Scan for the cell matching the given text and deliver its [x, y] coordinate at center. 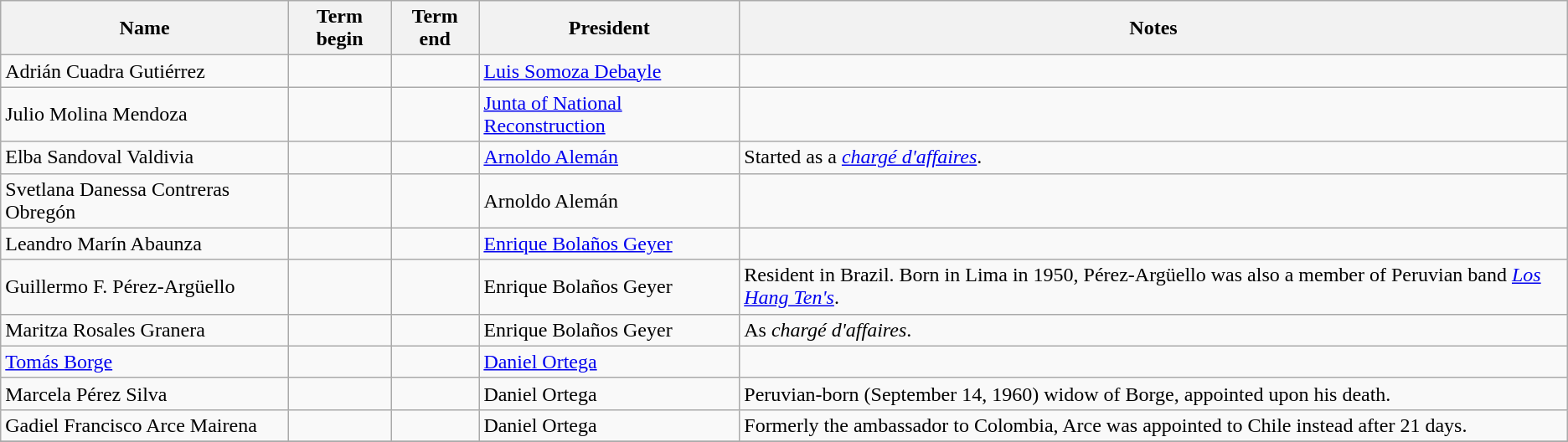
Junta of National Reconstruction [610, 114]
Name [145, 28]
Gadiel Francisco Arce Mairena [145, 425]
Formerly the ambassador to Colombia, Arce was appointed to Chile instead after 21 days. [1153, 425]
Leandro Marín Abaunza [145, 244]
Adrián Cuadra Gutiérrez [145, 71]
Notes [1153, 28]
As chargé d'affaires. [1153, 330]
Term end [436, 28]
Maritza Rosales Granera [145, 330]
Svetlana Danessa Contreras Obregón [145, 201]
Elba Sandoval Valdivia [145, 157]
Tomás Borge [145, 362]
Term begin [339, 28]
Resident in Brazil. Born in Lima in 1950, Pérez-Argüello was also a member of Peruvian band Los Hang Ten's. [1153, 286]
Started as a chargé d'affaires. [1153, 157]
Marcela Pérez Silva [145, 393]
Luis Somoza Debayle [610, 71]
President [610, 28]
Peruvian-born (September 14, 1960) widow of Borge, appointed upon his death. [1153, 393]
Guillermo F. Pérez-Argüello [145, 286]
Julio Molina Mendoza [145, 114]
